Capture the cell that displays the provided text and extract its [X, Y] central coordinate. 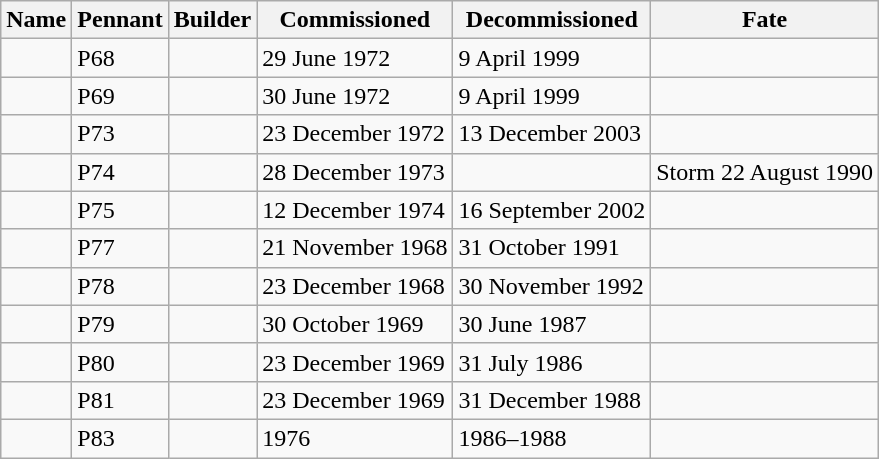
P68 [120, 58]
30 June 1987 [552, 324]
P79 [120, 324]
1976 [355, 438]
1986–1988 [552, 438]
Decommissioned [552, 20]
P81 [120, 400]
Builder [212, 20]
P80 [120, 362]
P78 [120, 286]
P73 [120, 134]
Fate [765, 20]
23 December 1972 [355, 134]
23 December 1968 [355, 286]
P75 [120, 210]
13 December 2003 [552, 134]
28 December 1973 [355, 172]
31 December 1988 [552, 400]
12 December 1974 [355, 210]
29 June 1972 [355, 58]
31 July 1986 [552, 362]
P74 [120, 172]
P69 [120, 96]
30 November 1992 [552, 286]
P77 [120, 248]
30 June 1972 [355, 96]
Commissioned [355, 20]
21 November 1968 [355, 248]
Name [36, 20]
Storm 22 August 1990 [765, 172]
31 October 1991 [552, 248]
P83 [120, 438]
16 September 2002 [552, 210]
Pennant [120, 20]
30 October 1969 [355, 324]
